Identify which cell holds the provided text, then report its (X, Y) central coordinate. 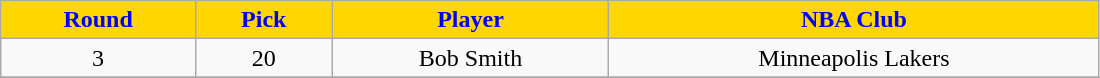
Bob Smith (470, 58)
Player (470, 20)
Pick (263, 20)
20 (263, 58)
NBA Club (854, 20)
Minneapolis Lakers (854, 58)
Round (98, 20)
3 (98, 58)
